Locate the cell with the specified text and output its (x, y) center coordinate. 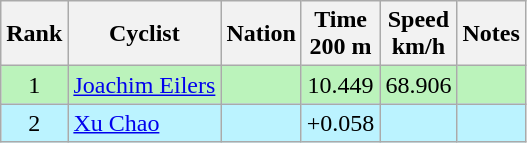
68.906 (418, 85)
Cyclist (144, 34)
Speedkm/h (418, 34)
Time200 m (340, 34)
Notes (491, 34)
Rank (34, 34)
+0.058 (340, 123)
Xu Chao (144, 123)
10.449 (340, 85)
Nation (261, 34)
1 (34, 85)
Joachim Eilers (144, 85)
2 (34, 123)
